Extract the (x, y) coordinate from the center of the cell holding the provided text.  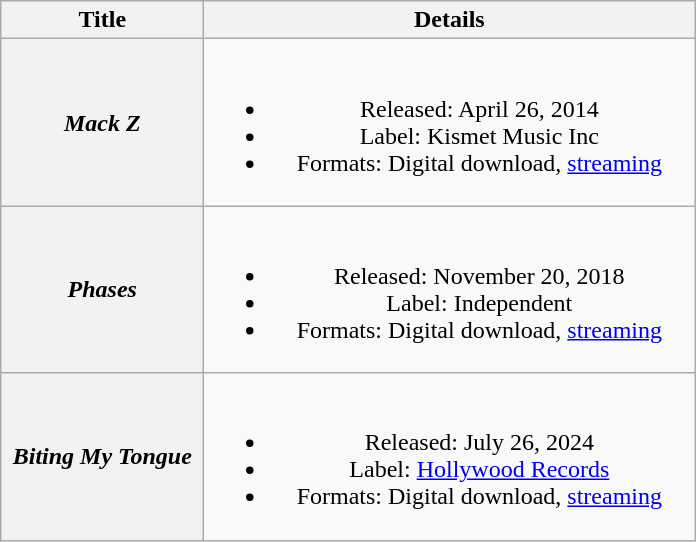
Title (102, 20)
Phases (102, 290)
Mack Z (102, 122)
Biting My Tongue (102, 456)
Released: November 20, 2018Label: IndependentFormats: Digital download, streaming (450, 290)
Released: April 26, 2014Label: Kismet Music IncFormats: Digital download, streaming (450, 122)
Details (450, 20)
Released: July 26, 2024Label: Hollywood RecordsFormats: Digital download, streaming (450, 456)
